Scan for the cell matching the given text and deliver its [x, y] coordinate at center. 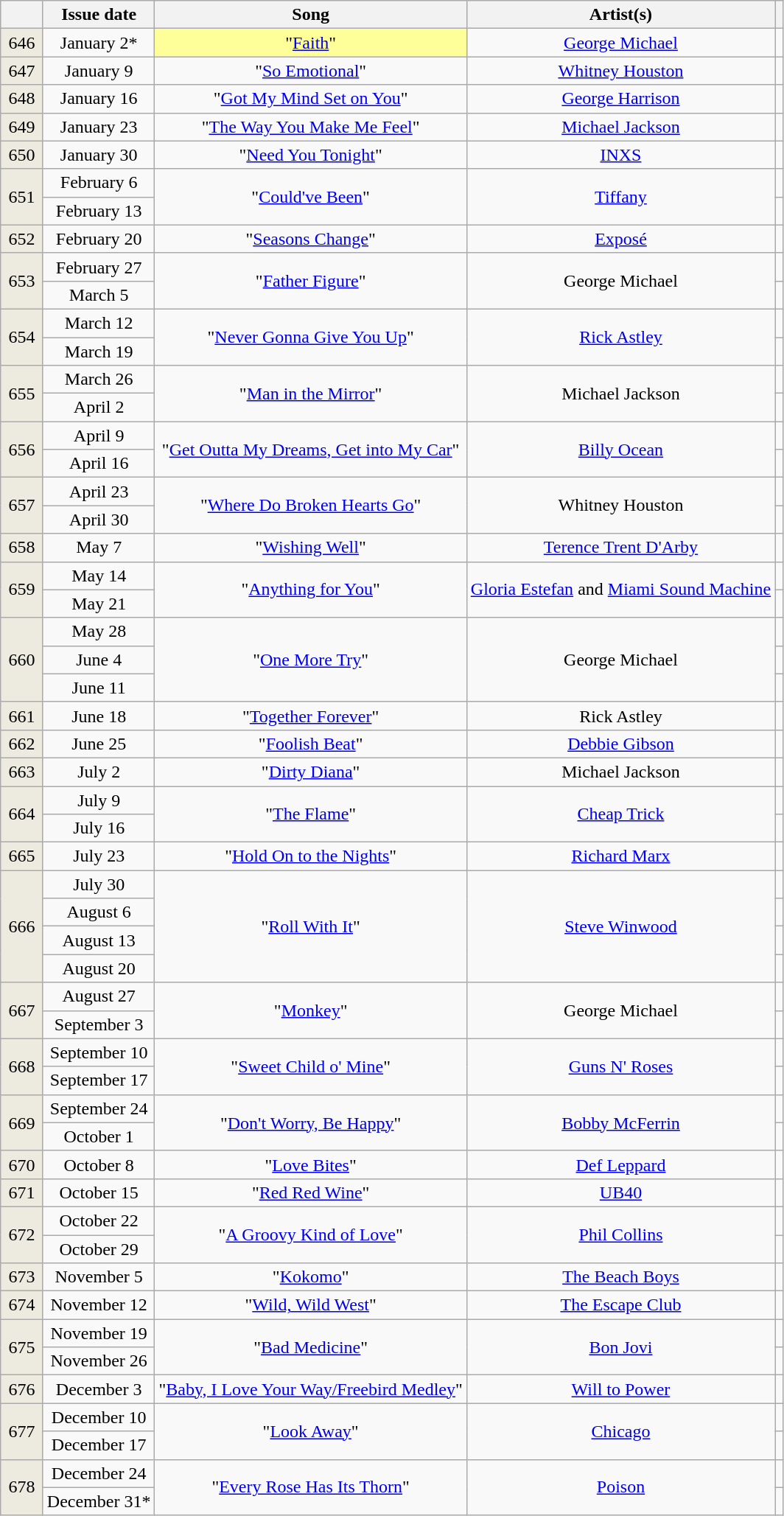
646 [22, 43]
September 24 [99, 1108]
"Need You Tonight" [311, 155]
Gloria Estefan and Miami Sound Machine [620, 590]
"Where Do Broken Hearts Go" [311, 506]
659 [22, 590]
666 [22, 926]
"Seasons Change" [311, 239]
"Father Figure" [311, 281]
March 5 [99, 295]
672 [22, 1234]
"A Groovy Kind of Love" [311, 1234]
658 [22, 548]
January 16 [99, 99]
"Roll With It" [311, 926]
"One More Try" [311, 660]
678 [22, 1487]
October 8 [99, 1164]
"Hold On to the Nights" [311, 856]
July 23 [99, 856]
Tiffany [620, 197]
November 19 [99, 1333]
October 15 [99, 1192]
647 [22, 71]
July 30 [99, 884]
Cheap Trick [620, 814]
September 10 [99, 1052]
648 [22, 99]
June 25 [99, 744]
"Get Outta My Dreams, Get into My Car" [311, 450]
662 [22, 744]
665 [22, 856]
June 18 [99, 716]
December 31* [99, 1501]
May 7 [99, 548]
January 2* [99, 43]
George Harrison [620, 99]
Bobby McFerrin [620, 1122]
October 1 [99, 1136]
The Escape Club [620, 1305]
655 [22, 394]
676 [22, 1389]
670 [22, 1164]
April 23 [99, 492]
"Love Bites" [311, 1164]
Will to Power [620, 1389]
Terence Trent D'Arby [620, 548]
654 [22, 337]
"Dirty Diana" [311, 772]
Guns N' Roses [620, 1066]
657 [22, 506]
April 30 [99, 520]
Poison [620, 1487]
661 [22, 716]
November 5 [99, 1277]
May 21 [99, 604]
653 [22, 281]
"Together Forever" [311, 716]
Debbie Gibson [620, 744]
January 30 [99, 155]
"Could've Been" [311, 197]
664 [22, 814]
Phil Collins [620, 1234]
September 17 [99, 1080]
663 [22, 772]
"Bad Medicine" [311, 1347]
"So Emotional" [311, 71]
"Never Gonna Give You Up" [311, 337]
July 16 [99, 828]
August 20 [99, 968]
November 12 [99, 1305]
"Foolish Beat" [311, 744]
"Man in the Mirror" [311, 394]
"Got My Mind Set on You" [311, 99]
Def Leppard [620, 1164]
"Wishing Well" [311, 548]
649 [22, 127]
Bon Jovi [620, 1347]
651 [22, 197]
"Faith" [311, 43]
"Monkey" [311, 1010]
"The Flame" [311, 814]
February 27 [99, 267]
652 [22, 239]
May 14 [99, 576]
February 20 [99, 239]
"Don't Worry, Be Happy" [311, 1122]
August 13 [99, 940]
August 6 [99, 912]
Richard Marx [620, 856]
June 11 [99, 688]
April 9 [99, 436]
Steve Winwood [620, 926]
Billy Ocean [620, 450]
675 [22, 1347]
UB40 [620, 1192]
December 3 [99, 1389]
February 6 [99, 183]
March 26 [99, 380]
673 [22, 1277]
Artist(s) [620, 15]
October 29 [99, 1249]
August 27 [99, 996]
"Sweet Child o' Mine" [311, 1066]
"Anything for You" [311, 590]
Exposé [620, 239]
The Beach Boys [620, 1277]
"Kokomo" [311, 1277]
677 [22, 1431]
July 2 [99, 772]
"Wild, Wild West" [311, 1305]
October 22 [99, 1220]
668 [22, 1066]
March 12 [99, 323]
April 16 [99, 464]
650 [22, 155]
667 [22, 1010]
Issue date [99, 15]
March 19 [99, 352]
November 26 [99, 1361]
January 9 [99, 71]
669 [22, 1122]
December 10 [99, 1417]
"The Way You Make Me Feel" [311, 127]
September 3 [99, 1024]
January 23 [99, 127]
July 9 [99, 800]
674 [22, 1305]
April 2 [99, 408]
656 [22, 450]
February 13 [99, 211]
Chicago [620, 1431]
671 [22, 1192]
"Baby, I Love Your Way/Freebird Medley" [311, 1389]
"Look Away" [311, 1431]
December 17 [99, 1445]
660 [22, 660]
Song [311, 15]
"Red Red Wine" [311, 1192]
June 4 [99, 660]
December 24 [99, 1473]
May 28 [99, 632]
INXS [620, 155]
"Every Rose Has Its Thorn" [311, 1487]
